Find where the given text appears and provide that cell's center as [X, Y] coordinate. 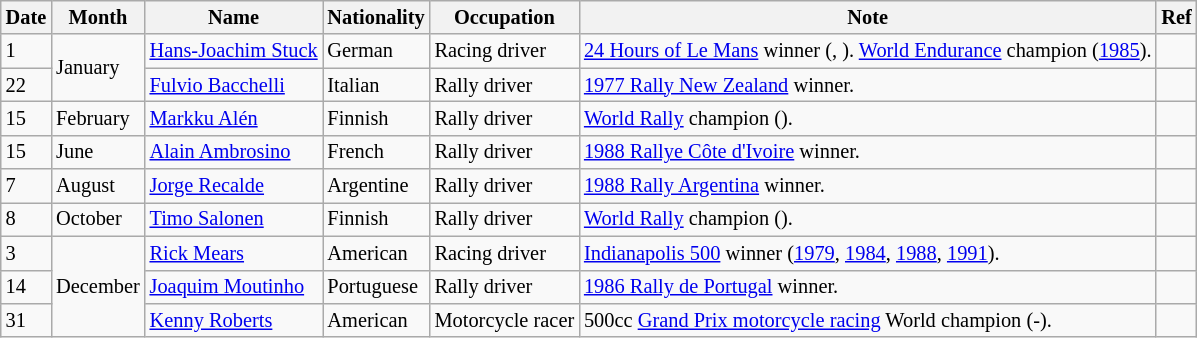
Markku Alén [234, 118]
8 [26, 219]
Italian [376, 85]
December [98, 286]
August [98, 186]
Portuguese [376, 287]
French [376, 152]
Indianapolis 500 winner (1979, 1984, 1988, 1991). [868, 253]
Name [234, 17]
31 [26, 320]
Kenny Roberts [234, 320]
1 [26, 51]
June [98, 152]
October [98, 219]
Month [98, 17]
Alain Ambrosino [234, 152]
Jorge Recalde [234, 186]
3 [26, 253]
Motorcycle racer [504, 320]
Note [868, 17]
Hans-Joachim Stuck [234, 51]
January [98, 68]
Argentine [376, 186]
14 [26, 287]
1988 Rally Argentina winner. [868, 186]
February [98, 118]
Occupation [504, 17]
1988 Rallye Côte d'Ivoire winner. [868, 152]
Timo Salonen [234, 219]
Ref [1176, 17]
Fulvio Bacchelli [234, 85]
24 Hours of Le Mans winner (, ). World Endurance champion (1985). [868, 51]
500cc Grand Prix motorcycle racing World champion (-). [868, 320]
Rick Mears [234, 253]
22 [26, 85]
1986 Rally de Portugal winner. [868, 287]
Nationality [376, 17]
Date [26, 17]
German [376, 51]
Joaquim Moutinho [234, 287]
7 [26, 186]
1977 Rally New Zealand winner. [868, 85]
